Return the [x, y] coordinate for the center point of the cell that contains the specified text.  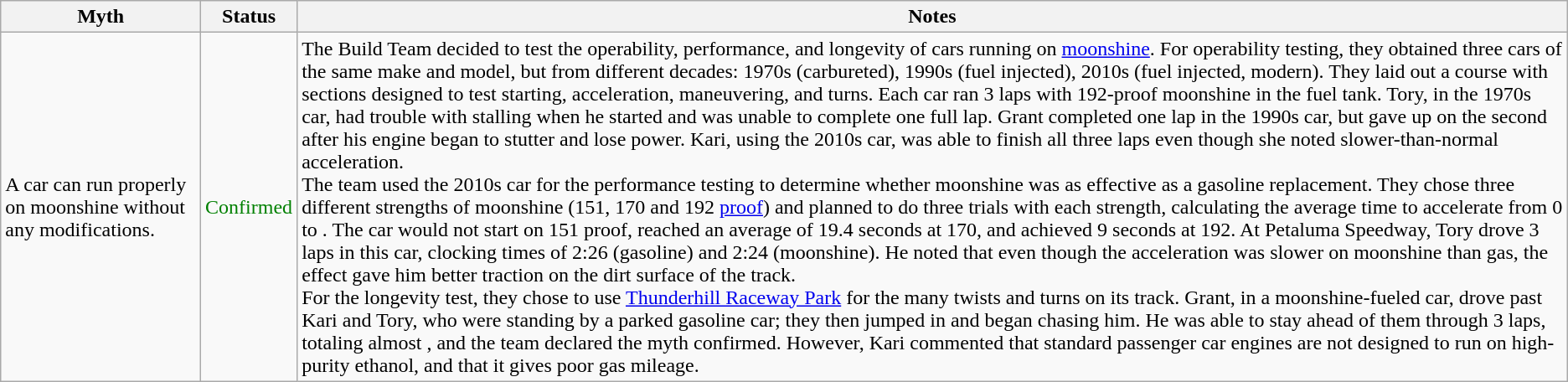
Myth [101, 17]
Status [250, 17]
A car can run properly on moonshine without any modifications. [101, 207]
Notes [933, 17]
Confirmed [250, 207]
